For the text-containing cell, return its midpoint in [X, Y] coordinate format. 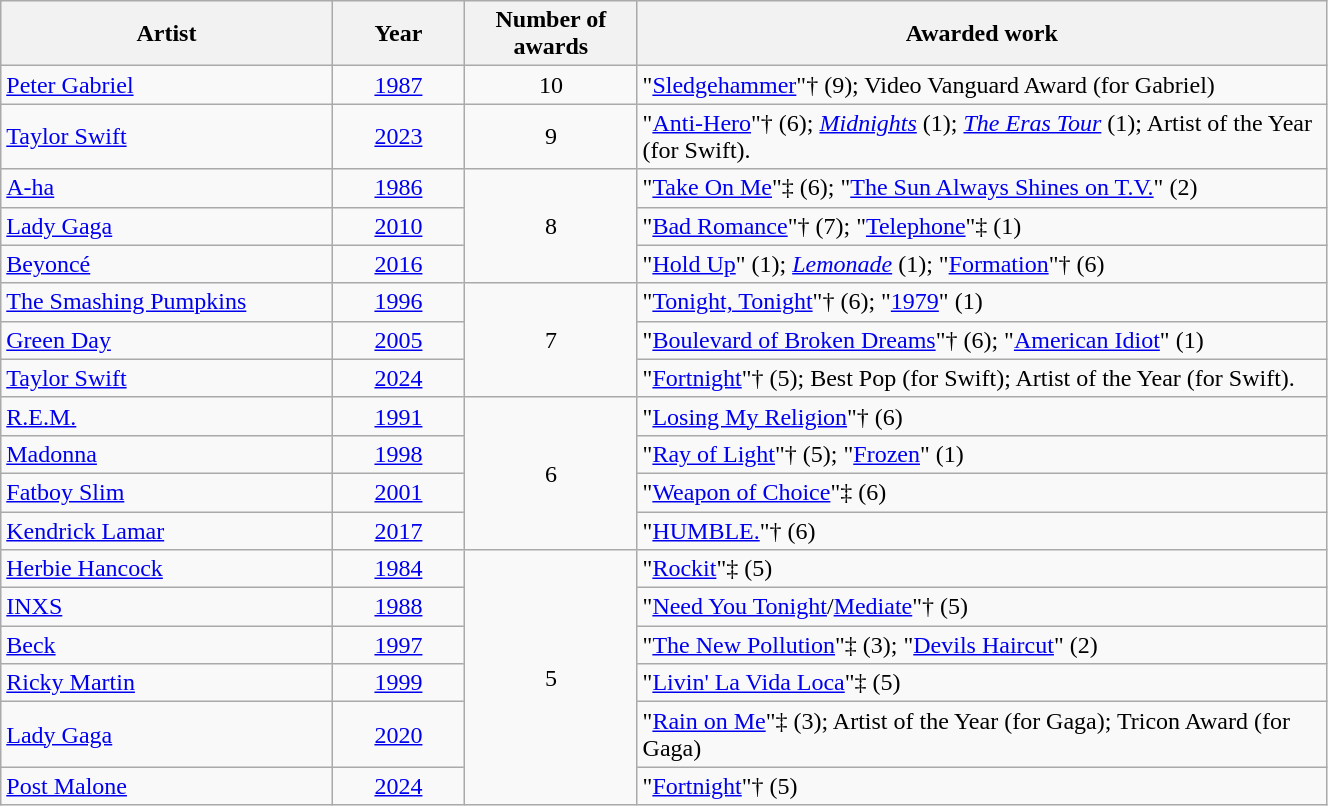
2001 [398, 492]
2010 [398, 226]
Peter Gabriel [166, 85]
8 [551, 226]
1984 [398, 569]
"Hold Up" (1); Lemonade (1); "Formation"† (6) [982, 264]
2017 [398, 531]
9 [551, 136]
"Need You Tonight/Mediate"† (5) [982, 607]
"Rain on Me"‡ (3); Artist of the Year (for Gaga); Tricon Award (for Gaga) [982, 734]
"Fortnight"† (5) [982, 786]
Awarded work [982, 34]
R.E.M. [166, 416]
A-ha [166, 188]
"Ray of Light"† (5); "Frozen" (1) [982, 454]
Year [398, 34]
"Sledgehammer"† (9); Video Vanguard Award (for Gabriel) [982, 85]
2016 [398, 264]
1991 [398, 416]
"Anti-Hero"† (6); Midnights (1); The Eras Tour (1); Artist of the Year (for Swift). [982, 136]
Artist [166, 34]
6 [551, 473]
Beyoncé [166, 264]
1986 [398, 188]
"Fortnight"† (5); Best Pop (for Swift); Artist of the Year (for Swift). [982, 378]
1987 [398, 85]
10 [551, 85]
1999 [398, 683]
Green Day [166, 340]
"Losing My Religion"† (6) [982, 416]
INXS [166, 607]
2005 [398, 340]
"Take On Me"‡ (6); "The Sun Always Shines on T.V." (2) [982, 188]
Herbie Hancock [166, 569]
2020 [398, 734]
"Livin' La Vida Loca"‡ (5) [982, 683]
"Rockit"‡ (5) [982, 569]
"The New Pollution"‡ (3); "Devils Haircut" (2) [982, 645]
1998 [398, 454]
Fatboy Slim [166, 492]
2023 [398, 136]
Beck [166, 645]
Madonna [166, 454]
"Bad Romance"† (7); "Telephone"‡ (1) [982, 226]
1996 [398, 302]
"Boulevard of Broken Dreams"† (6); "American Idiot" (1) [982, 340]
The Smashing Pumpkins [166, 302]
"Tonight, Tonight"† (6); "1979" (1) [982, 302]
7 [551, 340]
1988 [398, 607]
5 [551, 678]
Post Malone [166, 786]
"HUMBLE."† (6) [982, 531]
Ricky Martin [166, 683]
Number of awards [551, 34]
"Weapon of Choice"‡ (6) [982, 492]
Kendrick Lamar [166, 531]
1997 [398, 645]
